Provide the (x, y) coordinate of the cell's center where the given text is located.  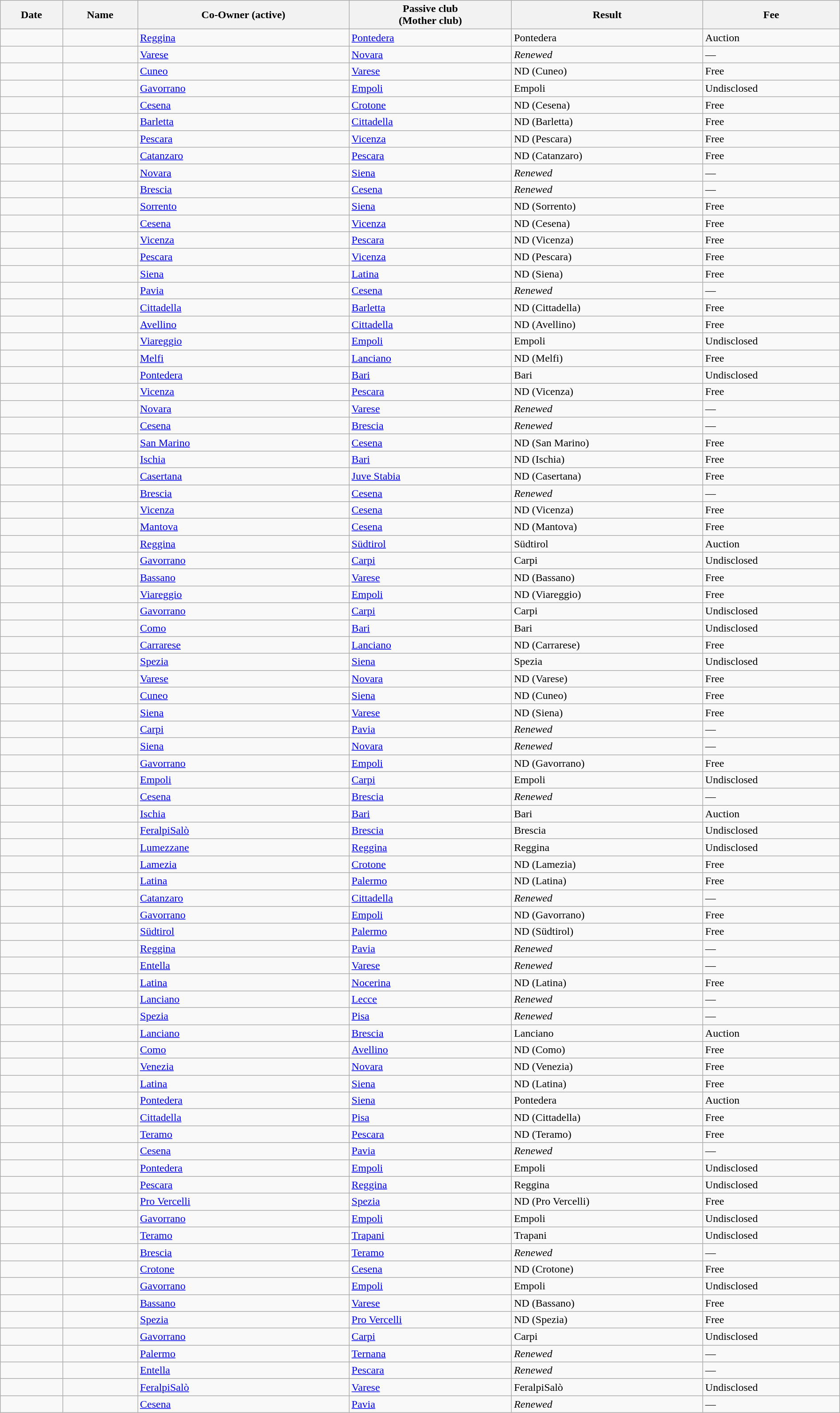
Name (100, 15)
Nocerina (431, 982)
Result (607, 15)
Ternana (431, 1354)
Juve Stabia (431, 476)
ND (Varese) (607, 679)
ND (Avellino) (607, 324)
ND (Südtirol) (607, 932)
ND (Barletta) (607, 122)
ND (Teramo) (607, 1134)
Venezia (243, 1067)
Sorrento (243, 206)
ND (Crotone) (607, 1269)
San Marino (243, 442)
Lumezzane (243, 847)
ND (Ischia) (607, 459)
ND (Como) (607, 1050)
ND (Casertana) (607, 476)
Fee (771, 15)
ND (San Marino) (607, 442)
Lecce (431, 999)
ND (Carrarese) (607, 645)
ND (Viareggio) (607, 594)
Lamezia (243, 864)
Mantova (243, 527)
Carrarese (243, 645)
Passive club(Mother club) (431, 15)
ND (Catanzaro) (607, 156)
ND (Pro Vercelli) (607, 1202)
ND (Mantova) (607, 527)
ND (Spezia) (607, 1320)
Co-Owner (active) (243, 15)
ND (Lamezia) (607, 864)
ND (Venezia) (607, 1067)
Casertana (243, 476)
Date (32, 15)
ND (Melfi) (607, 358)
Melfi (243, 358)
ND (Sorrento) (607, 206)
